Find where the given text appears and provide that cell's center as [X, Y] coordinate. 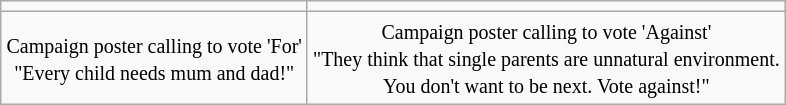
Campaign poster calling to vote 'For'"Every child needs mum and dad!" [154, 58]
Campaign poster calling to vote 'Against'"They think that single parents are unnatural environment.You don't want to be next. Vote against!" [546, 58]
